Detect which cell encompasses the target text, then output its (x, y) center coordinate. 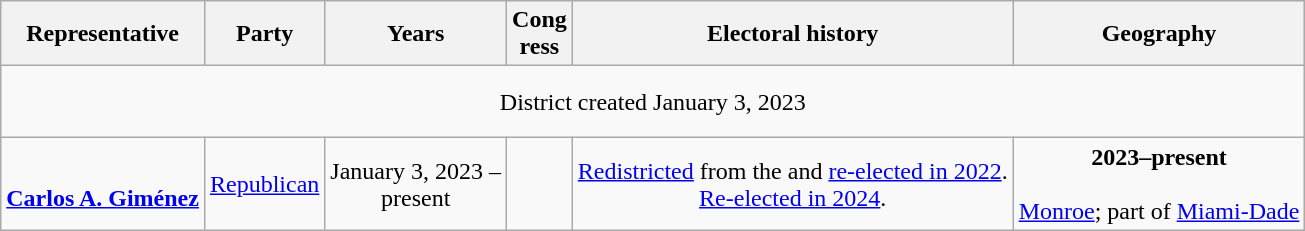
Party (264, 34)
Redistricted from the and re-elected in 2022.Re-elected in 2024. (792, 184)
Republican (264, 184)
Years (416, 34)
2023–presentMonroe; part of Miami-Dade (1159, 184)
Geography (1159, 34)
January 3, 2023 –present (416, 184)
District created January 3, 2023 (653, 102)
Electoral history (792, 34)
Representative (103, 34)
Carlos A. Giménez (103, 184)
Congress (540, 34)
